Return [x, y] of the center of cell containing provided text 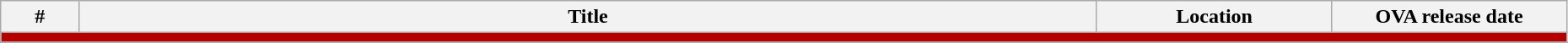
Title [589, 17]
OVA release date [1449, 17]
Location [1214, 17]
# [40, 17]
